For the text-containing cell, return its midpoint in [X, Y] coordinate format. 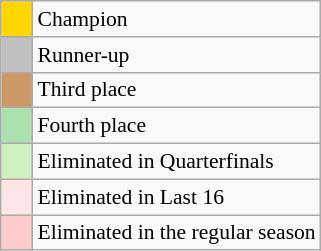
Runner-up [176, 55]
Eliminated in Quarterfinals [176, 162]
Third place [176, 90]
Eliminated in the regular season [176, 233]
Eliminated in Last 16 [176, 197]
Fourth place [176, 126]
Champion [176, 19]
